Find where the given text appears and provide that cell's center as (X, Y) coordinate. 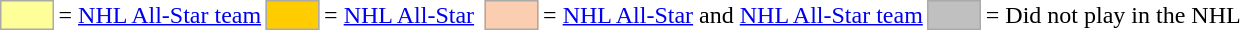
= NHL All-Star and NHL All-Star team (734, 15)
= NHL All-Star team (160, 15)
= NHL All-Star (400, 15)
